For the text-containing cell, return its midpoint in (X, Y) coordinate format. 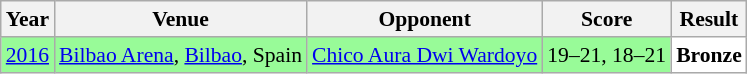
19–21, 18–21 (606, 55)
Chico Aura Dwi Wardoyo (424, 55)
2016 (28, 55)
Bilbao Arena, Bilbao, Spain (180, 55)
Result (709, 19)
Bronze (709, 55)
Year (28, 19)
Score (606, 19)
Opponent (424, 19)
Venue (180, 19)
